Detect which cell encompasses the target text, then output its (x, y) center coordinate. 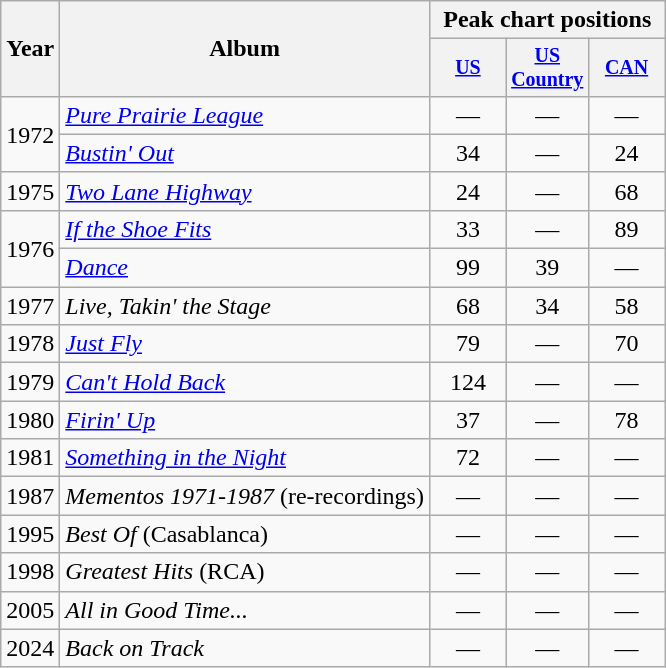
Can't Hold Back (245, 382)
US (468, 68)
US Country (547, 68)
39 (547, 268)
Best Of (Casablanca) (245, 534)
1972 (30, 134)
89 (626, 229)
Album (245, 49)
Mementos 1971-1987 (re-recordings) (245, 496)
1977 (30, 306)
If the Shoe Fits (245, 229)
1987 (30, 496)
79 (468, 344)
Live, Takin' the Stage (245, 306)
37 (468, 420)
1975 (30, 191)
Two Lane Highway (245, 191)
1976 (30, 248)
70 (626, 344)
33 (468, 229)
Year (30, 49)
CAN (626, 68)
Pure Prairie League (245, 115)
Something in the Night (245, 458)
Dance (245, 268)
Peak chart positions (547, 20)
All in Good Time... (245, 610)
2005 (30, 610)
124 (468, 382)
1981 (30, 458)
Greatest Hits (RCA) (245, 572)
1995 (30, 534)
78 (626, 420)
Back on Track (245, 648)
72 (468, 458)
1980 (30, 420)
1979 (30, 382)
58 (626, 306)
1998 (30, 572)
Bustin' Out (245, 153)
2024 (30, 648)
1978 (30, 344)
Just Fly (245, 344)
99 (468, 268)
Firin' Up (245, 420)
